Provide the [x, y] coordinate of the cell's center where the given text is located.  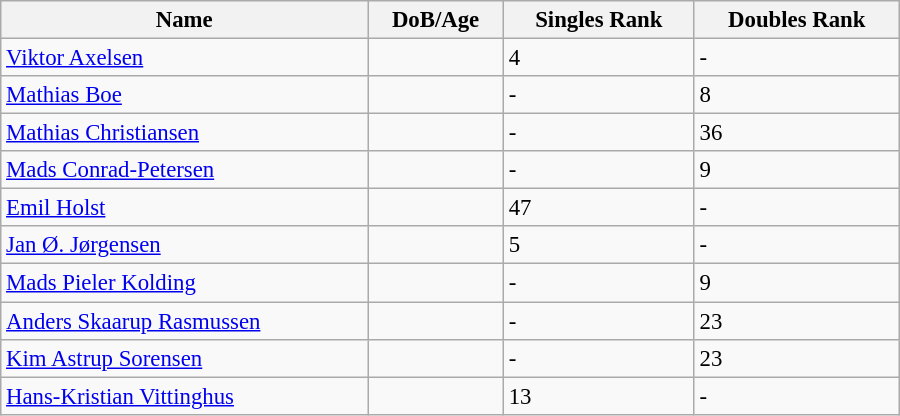
Doubles Rank [796, 20]
Mathias Boe [184, 95]
8 [796, 95]
Kim Astrup Sorensen [184, 358]
Mads Conrad-Petersen [184, 170]
Hans-Kristian Vittinghus [184, 396]
DoB/Age [436, 20]
Mathias Christiansen [184, 133]
Name [184, 20]
Viktor Axelsen [184, 58]
Emil Holst [184, 208]
Jan Ø. Jørgensen [184, 245]
Anders Skaarup Rasmussen [184, 321]
13 [598, 396]
Singles Rank [598, 20]
36 [796, 133]
4 [598, 58]
47 [598, 208]
5 [598, 245]
Mads Pieler Kolding [184, 283]
